For the text-containing cell, return its midpoint in (X, Y) coordinate format. 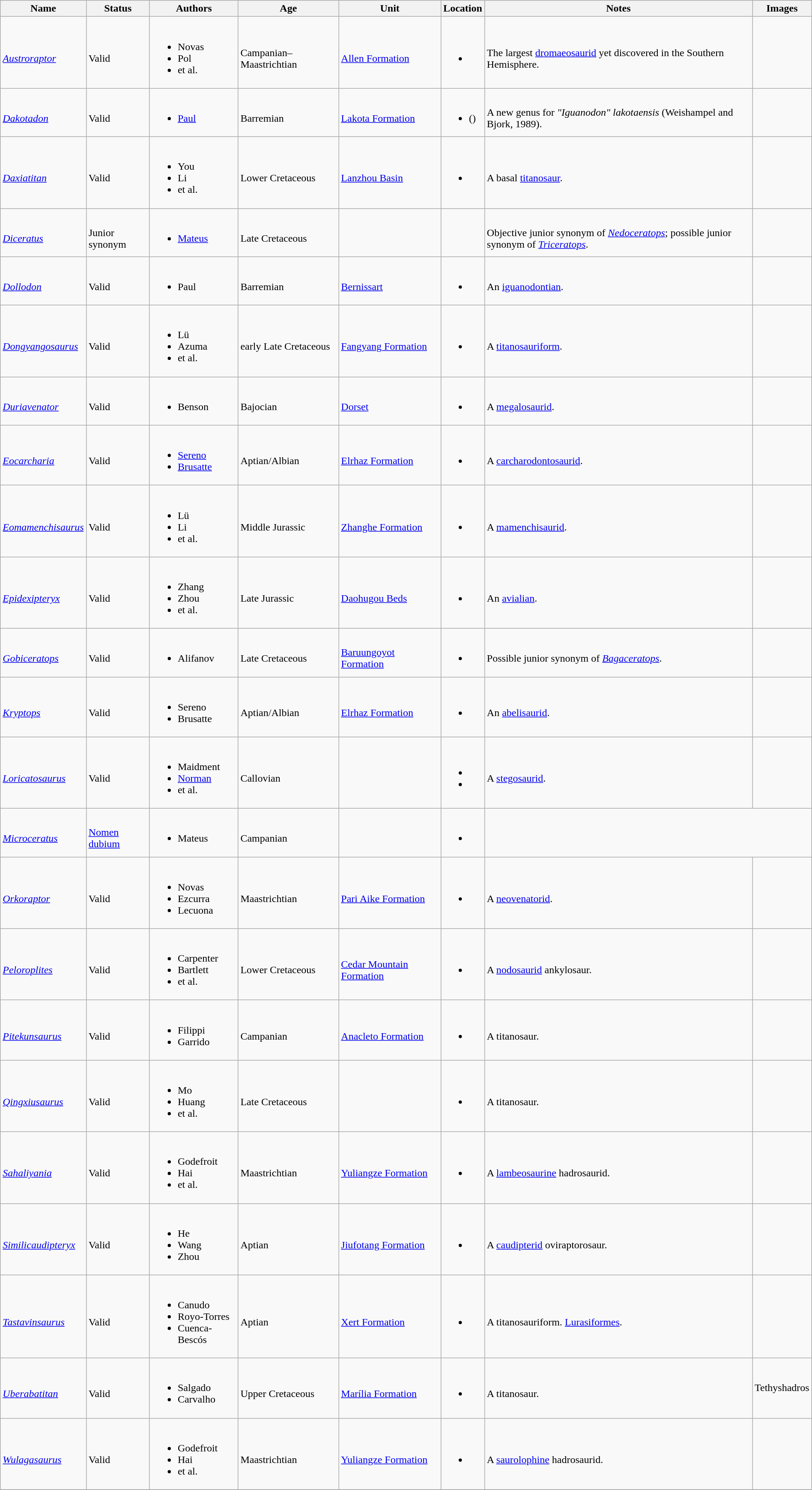
Orkoraptor (43, 893)
Kryptops (43, 707)
Objective junior synonym of Nedoceratops; possible junior synonym of Triceratops. (618, 232)
early Late Cretaceous (289, 341)
Dollodon (43, 281)
Austroraptor (43, 52)
Notes (618, 9)
Late Jurassic (289, 592)
A megalosaurid. (618, 401)
A saurolophine hadrosaurid. (618, 1454)
The largest dromaeosaurid yet discovered in the Southern Hemisphere. (618, 52)
Anacleto Formation (390, 1030)
A carcharodontosaurid. (618, 455)
Nomen dubium (118, 833)
Bajocian (289, 401)
A new genus for "Iguanodon" lakotaensis (Weishampel and Bjork, 1989). (618, 112)
Diceratus (43, 232)
NovasPolet al. (194, 52)
Middle Jurassic (289, 521)
A basal titanosaur. (618, 172)
Bernissart (390, 281)
Gobiceratops (43, 652)
MaidmentNormanet al. (194, 773)
A nodosaurid ankylosaur. (618, 964)
Qingxiusaurus (43, 1096)
Tethyshadros (782, 1388)
Duriavenator (43, 401)
Uberabatitan (43, 1388)
Daxiatitan (43, 172)
Pari Aike Formation (390, 893)
Fangyang Formation (390, 341)
Junior synonym (118, 232)
Location (463, 9)
Peloroplites (43, 964)
Lanzhou Basin (390, 172)
A mamenchisaurid. (618, 521)
A caudipterid oviraptorosaur. (618, 1239)
Baruungoyot Formation (390, 652)
Benson (194, 401)
Epidexipteryx (43, 592)
Lakota Formation (390, 112)
Daohugou Beds (390, 592)
Alifanov (194, 652)
Status (118, 9)
A neovenatorid. (618, 893)
An avialian. (618, 592)
HeWangZhou (194, 1239)
Microceratus (43, 833)
Dakotadon (43, 112)
YouLiet al. (194, 172)
Possible junior synonym of Bagaceratops. (618, 652)
() (463, 112)
LüAzumaet al. (194, 341)
NovasEzcurraLecuona (194, 893)
FilippiGarrido (194, 1030)
Tastavinsaurus (43, 1316)
LüLiet al. (194, 521)
Unit (390, 9)
Images (782, 9)
Authors (194, 9)
An abelisaurid. (618, 707)
CanudoRoyo-TorresCuenca-Bescós (194, 1316)
Dorset (390, 401)
An iguanodontian. (618, 281)
A titanosauriform. (618, 341)
SalgadoCarvalho (194, 1388)
Zhanghe Formation (390, 521)
Campanian–Maastrichtian (289, 52)
Jiufotang Formation (390, 1239)
CarpenterBartlettet al. (194, 964)
MoHuanget al. (194, 1096)
Loricatosaurus (43, 773)
Age (289, 9)
Upper Cretaceous (289, 1388)
ZhangZhouet al. (194, 592)
Similicaudipteryx (43, 1239)
Cedar Mountain Formation (390, 964)
Xert Formation (390, 1316)
Pitekunsaurus (43, 1030)
Dongyangosaurus (43, 341)
Marília Formation (390, 1388)
Eocarcharia (43, 455)
A stegosaurid. (618, 773)
A lambeosaurine hadrosaurid. (618, 1167)
Name (43, 9)
A titanosauriform. Lurasiformes. (618, 1316)
Allen Formation (390, 52)
Sahaliyania (43, 1167)
Wulagasaurus (43, 1454)
Callovian (289, 773)
Eomamenchisaurus (43, 521)
